Search for the cell housing the specified text and yield its [x, y] center coordinate. 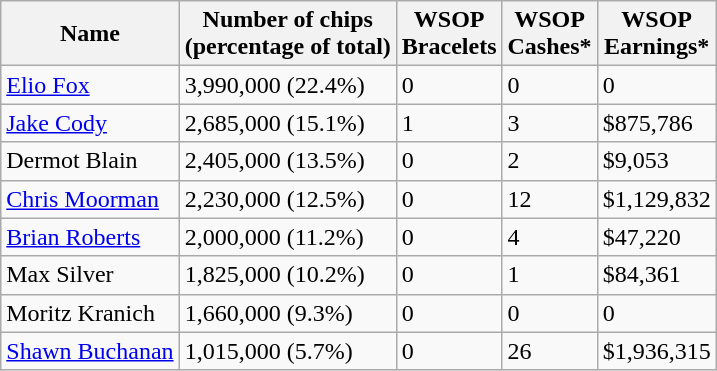
$84,361 [656, 275]
2 [550, 161]
Brian Roberts [90, 237]
WSOPEarnings* [656, 34]
$9,053 [656, 161]
$1,129,832 [656, 199]
$1,936,315 [656, 351]
1,660,000 (9.3%) [288, 313]
Max Silver [90, 275]
Elio Fox [90, 85]
2,685,000 (15.1%) [288, 123]
$875,786 [656, 123]
Name [90, 34]
$47,220 [656, 237]
Number of chips(percentage of total) [288, 34]
Shawn Buchanan [90, 351]
1,825,000 (10.2%) [288, 275]
4 [550, 237]
WSOPBracelets [449, 34]
12 [550, 199]
3 [550, 123]
2,230,000 (12.5%) [288, 199]
Chris Moorman [90, 199]
2,405,000 (13.5%) [288, 161]
26 [550, 351]
Dermot Blain [90, 161]
2,000,000 (11.2%) [288, 237]
Jake Cody [90, 123]
Moritz Kranich [90, 313]
1,015,000 (5.7%) [288, 351]
WSOPCashes* [550, 34]
3,990,000 (22.4%) [288, 85]
